Extract the [x, y] coordinate from the center of the cell holding the provided text.  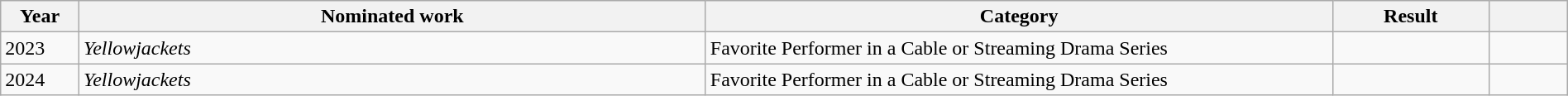
2023 [40, 48]
Nominated work [392, 17]
Year [40, 17]
2024 [40, 79]
Category [1019, 17]
Result [1411, 17]
